Identify which cell holds the provided text, then report its (x, y) central coordinate. 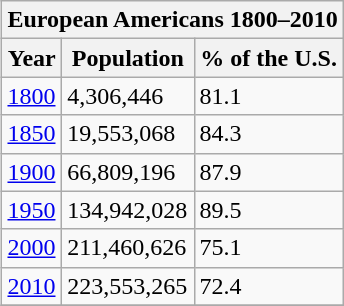
4,306,446 (128, 96)
1850 (32, 134)
1800 (32, 96)
Year (32, 58)
1900 (32, 172)
81.1 (268, 96)
87.9 (268, 172)
211,460,626 (128, 248)
72.4 (268, 286)
2000 (32, 248)
223,553,265 (128, 286)
2010 (32, 286)
19,553,068 (128, 134)
1950 (32, 210)
89.5 (268, 210)
134,942,028 (128, 210)
Population (128, 58)
75.1 (268, 248)
84.3 (268, 134)
% of the U.S. (268, 58)
European Americans 1800–2010 (172, 20)
66,809,196 (128, 172)
